Locate the cell with the specified text and output its [X, Y] center coordinate. 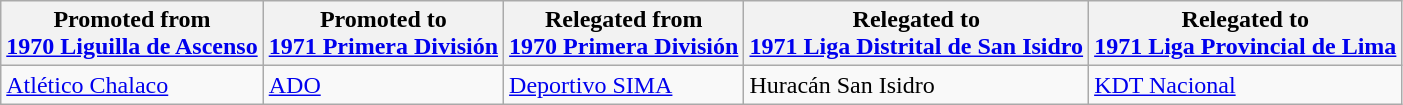
Promoted from1970 Liguilla de Ascenso [132, 34]
ADO [383, 85]
KDT Nacional [1246, 85]
Promoted to1971 Primera División [383, 34]
Deportivo SIMA [624, 85]
Relegated from1970 Primera División [624, 34]
Atlético Chalaco [132, 85]
Huracán San Isidro [916, 85]
Relegated to1971 Liga Provincial de Lima [1246, 34]
Relegated to1971 Liga Distrital de San Isidro [916, 34]
